Determine the [x, y] coordinate at the center of the cell enclosing the given text.  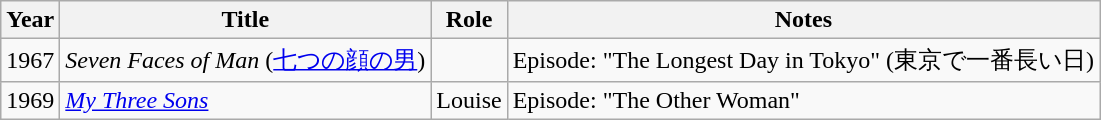
1969 [30, 100]
Year [30, 20]
Role [469, 20]
My Three Sons [246, 100]
1967 [30, 60]
Title [246, 20]
Louise [469, 100]
Notes [803, 20]
Episode: "The Other Woman" [803, 100]
Seven Faces of Man (七つの顔の男) [246, 60]
Episode: "The Longest Day in Tokyo" (東京で一番長い日) [803, 60]
